Pinpoint the cell where the given text exists, returning its [x, y] midpoint coordinate. 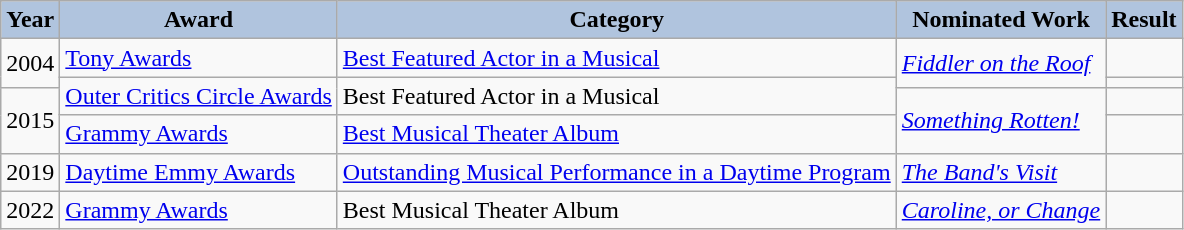
2004 [30, 64]
Award [198, 20]
Year [30, 20]
2015 [30, 120]
Result [1144, 20]
Category [616, 20]
2019 [30, 172]
Nominated Work [1001, 20]
Tony Awards [198, 58]
The Band's Visit [1001, 172]
Fiddler on the Roof [1001, 64]
Outer Critics Circle Awards [198, 96]
Outstanding Musical Performance in a Daytime Program [616, 172]
Caroline, or Change [1001, 210]
Daytime Emmy Awards [198, 172]
Something Rotten! [1001, 120]
2022 [30, 210]
